Capture the cell that displays the provided text and extract its (x, y) central coordinate. 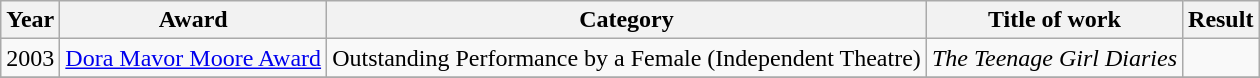
Year (30, 20)
2003 (30, 58)
Title of work (1054, 20)
Category (627, 20)
Result (1221, 20)
The Teenage Girl Diaries (1054, 58)
Award (194, 20)
Dora Mavor Moore Award (194, 58)
Outstanding Performance by a Female (Independent Theatre) (627, 58)
